Detect which cell encompasses the target text, then output its (X, Y) center coordinate. 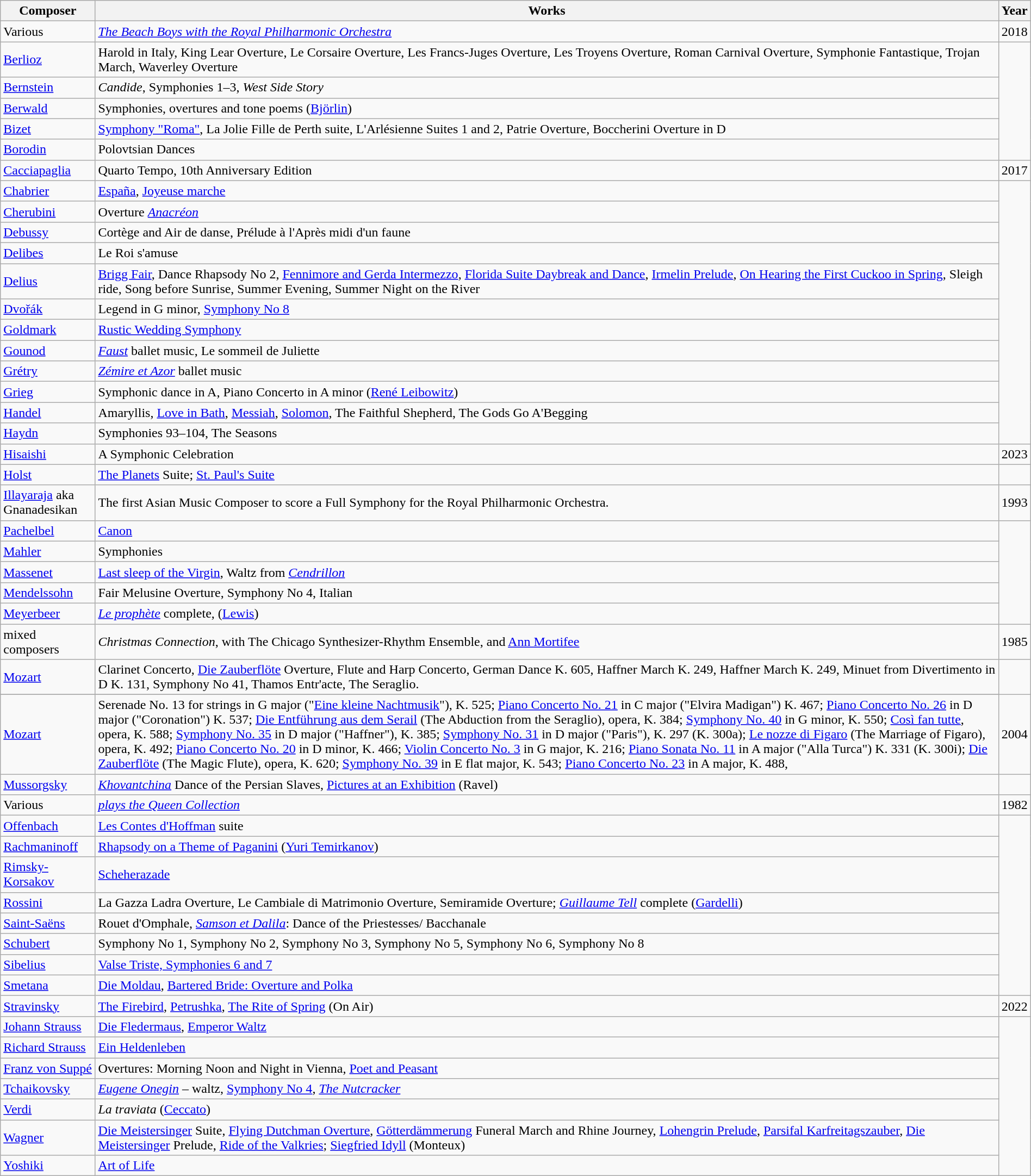
2018 (1015, 32)
Composer (48, 11)
Fair Melusine Overture, Symphony No 4, Italian (547, 593)
The Planets Suite; St. Paul's Suite (547, 475)
Valse Triste, Symphonies 6 and 7 (547, 965)
Wagner (48, 1137)
Polovtsian Dances (547, 150)
Haydn (48, 433)
Last sleep of the Virgin, Waltz from Cendrillon (547, 572)
1993 (1015, 502)
The Beach Boys with the Royal Philharmonic Orchestra (547, 32)
Franz von Suppé (48, 1068)
Symphonic dance in A, Piano Concerto in A minor (René Leibowitz) (547, 392)
Rouet d'Omphale, Samson et Dalila: Dance of the Priestesses/ Bacchanale (547, 923)
Verdi (48, 1110)
Eugene Onegin – waltz, Symphony No 4, The Nutcracker (547, 1089)
Le Roi s'amuse (547, 253)
Dvořák (48, 309)
2017 (1015, 170)
España, Joyeuse marche (547, 191)
Rhapsody on a Theme of Paganini (Yuri Temirkanov) (547, 847)
Cherubini (48, 211)
Symphonies, overtures and tone poems (Björlin) (547, 108)
Ein Heldenleben (547, 1047)
Amaryllis, Love in Bath, Messiah, Solomon, The Faithful Shepherd, The Gods Go A'Begging (547, 413)
2023 (1015, 454)
Les Contes d'Hoffman suite (547, 826)
Grieg (48, 392)
Rachmaninoff (48, 847)
Mahler (48, 551)
Christmas Connection, with The Chicago Synthesizer-Rhythm Ensemble, and Ann Mortifee (547, 642)
Candide, Symphonies 1–3, West Side Story (547, 88)
Zémire et Azor ballet music (547, 371)
Symphonies (547, 551)
Faust ballet music, Le sommeil de Juliette (547, 351)
Grétry (48, 371)
Cortège and Air de danse, Prélude à l'Après midi d'un faune (547, 232)
Delius (48, 281)
Massenet (48, 572)
Le prophète complete, (Lewis) (547, 613)
Khovantchina Dance of the Persian Slaves, Pictures at an Exhibition (Ravel) (547, 785)
Sibelius (48, 965)
La traviata (Ceccato) (547, 1110)
Rimsky-Korsakov (48, 874)
Gounod (48, 351)
Cacciapaglia (48, 170)
Illayaraja aka Gnanadesikan (48, 502)
Canon (547, 531)
Quarto Tempo, 10th Anniversary Edition (547, 170)
Borodin (48, 150)
Berwald (48, 108)
2022 (1015, 1006)
Scheherazade (547, 874)
Overture Anacréon (547, 211)
Rossini (48, 903)
Johann Strauss (48, 1026)
Mussorgsky (48, 785)
Bizet (48, 129)
Saint-Saëns (48, 923)
Symphonies 93–104, The Seasons (547, 433)
mixed composers (48, 642)
Year (1015, 11)
The Firebird, Petrushka, The Rite of Spring (On Air) (547, 1006)
Yoshiki (48, 1166)
Chabrier (48, 191)
1985 (1015, 642)
Art of Life (547, 1166)
Tchaikovsky (48, 1089)
Symphony No 1, Symphony No 2, Symphony No 3, Symphony No 5, Symphony No 6, Symphony No 8 (547, 944)
Smetana (48, 985)
Mendelssohn (48, 593)
Meyerbeer (48, 613)
La Gazza Ladra Overture, Le Cambiale di Matrimonio Overture, Semiramide Overture; Guillaume Tell complete (Gardelli) (547, 903)
Handel (48, 413)
Overtures: Morning Noon and Night in Vienna, Poet and Peasant (547, 1068)
Bernstein (48, 88)
Die Moldau, Bartered Bride: Overture and Polka (547, 985)
Berlioz (48, 60)
Offenbach (48, 826)
Delibes (48, 253)
Holst (48, 475)
Pachelbel (48, 531)
Richard Strauss (48, 1047)
Legend in G minor, Symphony No 8 (547, 309)
2004 (1015, 735)
Schubert (48, 944)
Die Fledermaus, Emperor Waltz (547, 1026)
Works (547, 11)
Goldmark (48, 330)
Stravinsky (48, 1006)
1982 (1015, 805)
Symphony "Roma", La Jolie Fille de Perth suite, L'Arlésienne Suites 1 and 2, Patrie Overture, Boccherini Overture in D (547, 129)
Rustic Wedding Symphony (547, 330)
Hisaishi (48, 454)
The first Asian Music Composer to score a Full Symphony for the Royal Philharmonic Orchestra. (547, 502)
plays the Queen Collection (547, 805)
A Symphonic Celebration (547, 454)
Debussy (48, 232)
